Find where the given text appears and provide that cell's center as (X, Y) coordinate. 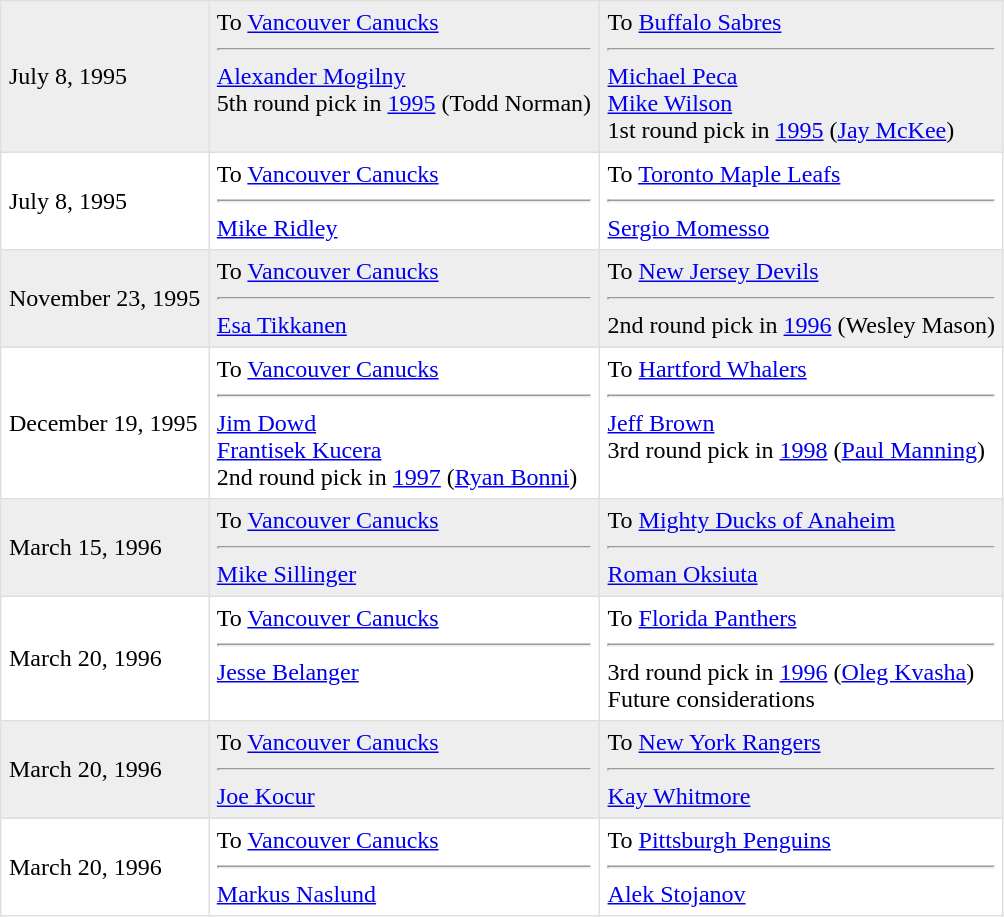
To Vancouver CanucksMike Ridley (404, 201)
To Florida Panthers3rd round pick in 1996 (Oleg Kvasha)Future considerations (801, 658)
To New York RangersKay Whitmore (801, 770)
To Vancouver CanucksJesse Belanger (404, 658)
March 15, 1996 (105, 548)
To Buffalo SabresMichael PecaMike Wilson1st round pick in 1995 (Jay McKee) (801, 77)
To Vancouver CanucksJoe Kocur (404, 770)
November 23, 1995 (105, 299)
December 19, 1995 (105, 423)
To Vancouver CanucksEsa Tikkanen (404, 299)
To Toronto Maple LeafsSergio Momesso (801, 201)
To Vancouver CanucksAlexander Mogilny5th round pick in 1995 (Todd Norman) (404, 77)
To New Jersey Devils2nd round pick in 1996 (Wesley Mason) (801, 299)
To Vancouver CanucksMarkus Naslund (404, 867)
To Pittsburgh PenguinsAlek Stojanov (801, 867)
To Vancouver CanucksJim DowdFrantisek Kucera2nd round pick in 1997 (Ryan Bonni) (404, 423)
To Mighty Ducks of AnaheimRoman Oksiuta (801, 548)
To Hartford WhalersJeff Brown3rd round pick in 1998 (Paul Manning) (801, 423)
To Vancouver CanucksMike Sillinger (404, 548)
